Provide the [x, y] coordinate of the cell's center where the given text is located.  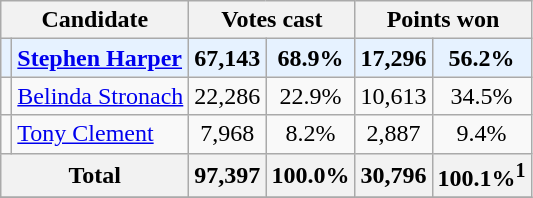
56.2% [482, 58]
97,397 [228, 176]
9.4% [482, 134]
Belinda Stronach [100, 96]
Points won [443, 20]
Tony Clement [100, 134]
Candidate [95, 20]
100.1%1 [482, 176]
8.2% [310, 134]
100.0% [310, 176]
68.9% [310, 58]
22,286 [228, 96]
2,887 [394, 134]
Votes cast [272, 20]
7,968 [228, 134]
22.9% [310, 96]
17,296 [394, 58]
34.5% [482, 96]
67,143 [228, 58]
Total [95, 176]
10,613 [394, 96]
30,796 [394, 176]
Stephen Harper [100, 58]
